Determine the (x, y) coordinate at the center of the cell enclosing the given text.  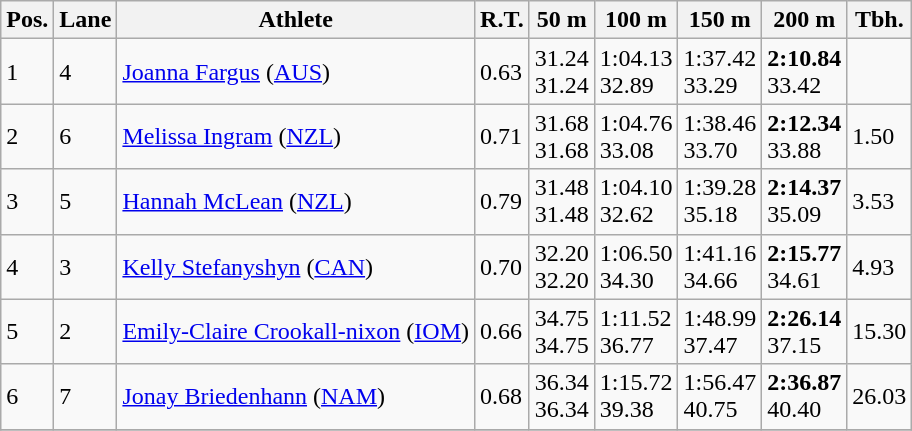
2:12.3433.88 (804, 136)
1:06.5034.30 (636, 266)
1:04.7633.08 (636, 136)
1 (28, 72)
34.7534.75 (562, 332)
1:11.5236.77 (636, 332)
0.71 (502, 136)
1:37.4233.29 (720, 72)
100 m (636, 20)
2:15.7734.61 (804, 266)
Joanna Fargus (AUS) (296, 72)
Hannah McLean (NZL) (296, 202)
1:04.1032.62 (636, 202)
Emily-Claire Crookall-nixon (IOM) (296, 332)
150 m (720, 20)
2:26.1437.15 (804, 332)
0.66 (502, 332)
1:04.1332.89 (636, 72)
Kelly Stefanyshyn (CAN) (296, 266)
2:14.3735.09 (804, 202)
0.68 (502, 396)
2:36.8740.40 (804, 396)
Melissa Ingram (NZL) (296, 136)
1.50 (880, 136)
1:48.9937.47 (720, 332)
1:39.2835.18 (720, 202)
0.79 (502, 202)
1:41.1634.66 (720, 266)
15.30 (880, 332)
2:10.8433.42 (804, 72)
Pos. (28, 20)
7 (86, 396)
31.6831.68 (562, 136)
0.70 (502, 266)
26.03 (880, 396)
36.3436.34 (562, 396)
0.63 (502, 72)
31.4831.48 (562, 202)
Jonay Briedenhann (NAM) (296, 396)
31.2431.24 (562, 72)
1:15.7239.38 (636, 396)
1:56.4740.75 (720, 396)
1:38.4633.70 (720, 136)
50 m (562, 20)
Tbh. (880, 20)
3.53 (880, 202)
32.2032.20 (562, 266)
Athlete (296, 20)
R.T. (502, 20)
4.93 (880, 266)
200 m (804, 20)
Lane (86, 20)
